Locate the cell with the specified text and output its (X, Y) center coordinate. 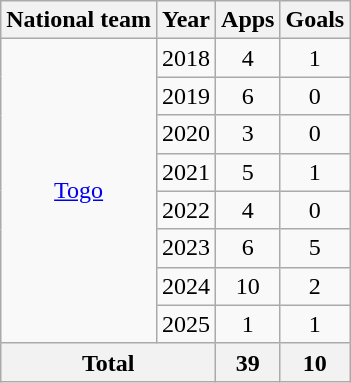
2022 (186, 210)
2025 (186, 324)
Apps (248, 20)
Total (108, 362)
2019 (186, 96)
2020 (186, 134)
2023 (186, 248)
2 (315, 286)
3 (248, 134)
National team (79, 20)
39 (248, 362)
2024 (186, 286)
Goals (315, 20)
2021 (186, 172)
2018 (186, 58)
Year (186, 20)
Togo (79, 191)
